From the cell containing the given text, extract its center point as [x, y] coordinate. 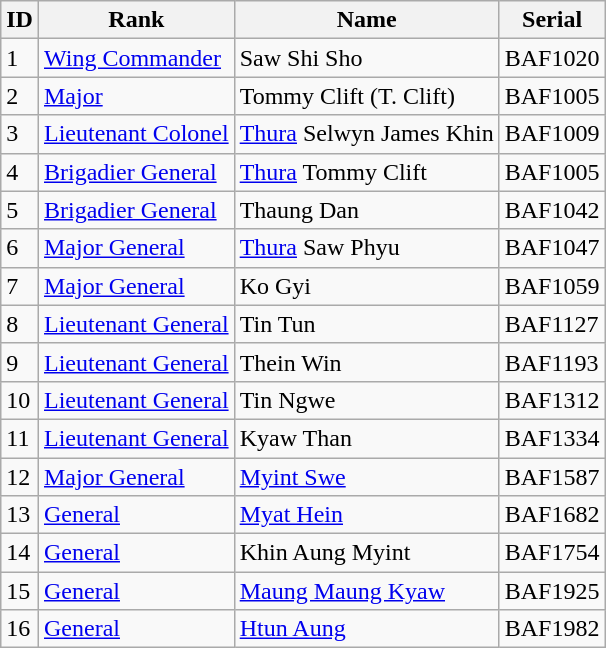
BAF1982 [552, 629]
6 [20, 248]
BAF1587 [552, 477]
Maung Maung Kyaw [366, 591]
14 [20, 553]
Wing Commander [136, 58]
Myat Hein [366, 515]
Serial [552, 20]
10 [20, 400]
Lieutenant Colonel [136, 134]
BAF1925 [552, 591]
Major [136, 96]
3 [20, 134]
BAF1047 [552, 248]
BAF1127 [552, 324]
7 [20, 286]
Rank [136, 20]
Thein Win [366, 362]
Khin Aung Myint [366, 553]
Tin Tun [366, 324]
BAF1312 [552, 400]
Thura Saw Phyu [366, 248]
BAF1334 [552, 438]
Htun Aung [366, 629]
4 [20, 172]
8 [20, 324]
5 [20, 210]
Thura Tommy Clift [366, 172]
Thaung Dan [366, 210]
1 [20, 58]
15 [20, 591]
BAF1193 [552, 362]
13 [20, 515]
9 [20, 362]
ID [20, 20]
BAF1020 [552, 58]
Kyaw Than [366, 438]
Ko Gyi [366, 286]
BAF1682 [552, 515]
BAF1754 [552, 553]
BAF1009 [552, 134]
Tommy Clift (T. Clift) [366, 96]
Saw Shi Sho [366, 58]
11 [20, 438]
16 [20, 629]
Tin Ngwe [366, 400]
12 [20, 477]
Thura Selwyn James Khin [366, 134]
BAF1059 [552, 286]
Myint Swe [366, 477]
2 [20, 96]
BAF1042 [552, 210]
Name [366, 20]
